Return [X, Y] of the center of cell containing provided text 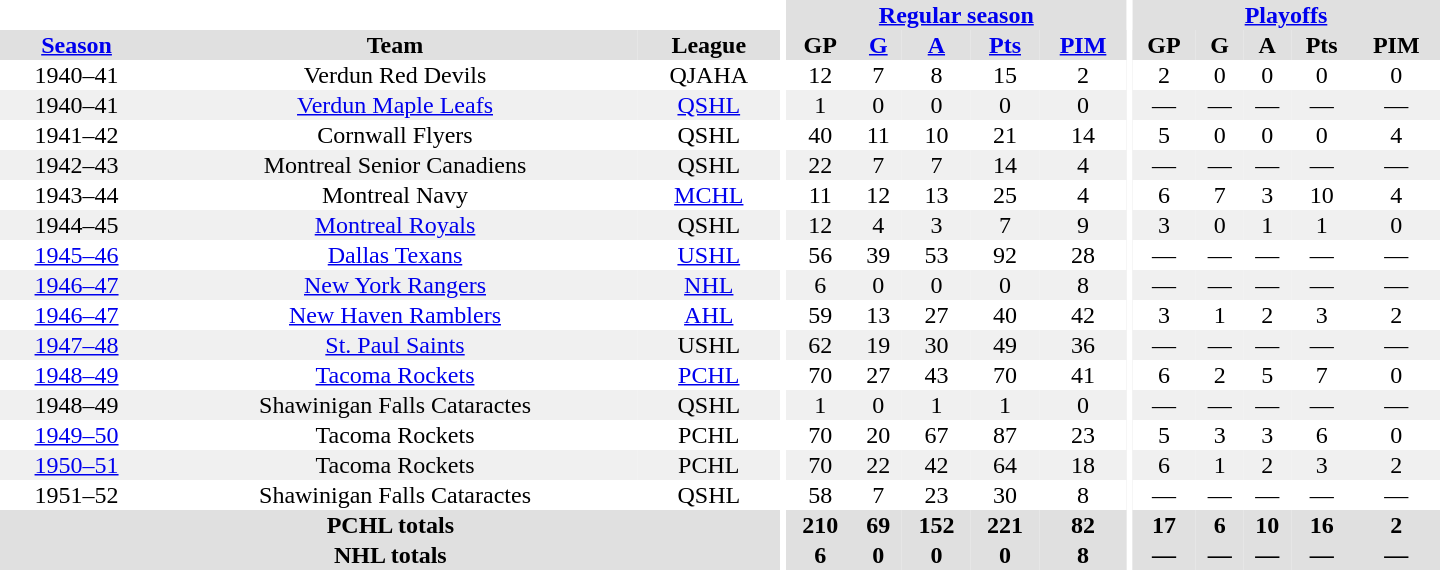
Playoffs [1286, 15]
20 [879, 435]
League [709, 45]
210 [820, 525]
62 [820, 345]
1941–42 [76, 135]
49 [1006, 345]
18 [1082, 465]
221 [1006, 525]
Montreal Senior Canadiens [395, 165]
59 [820, 315]
92 [1006, 255]
Verdun Red Devils [395, 75]
1949–50 [76, 435]
Verdun Maple Leafs [395, 105]
Team [395, 45]
Montreal Royals [395, 225]
Cornwall Flyers [395, 135]
PCHL totals [390, 525]
Regular season [956, 15]
1947–48 [76, 345]
New Haven Ramblers [395, 315]
43 [936, 375]
41 [1082, 375]
1942–43 [76, 165]
QJAHA [709, 75]
19 [879, 345]
64 [1006, 465]
1950–51 [76, 465]
39 [879, 255]
82 [1082, 525]
1943–44 [76, 195]
9 [1082, 225]
NHL totals [390, 555]
New York Rangers [395, 285]
28 [1082, 255]
NHL [709, 285]
36 [1082, 345]
56 [820, 255]
1951–52 [76, 495]
1945–46 [76, 255]
67 [936, 435]
1944–45 [76, 225]
25 [1006, 195]
15 [1006, 75]
Season [76, 45]
152 [936, 525]
Dallas Texans [395, 255]
58 [820, 495]
17 [1164, 525]
69 [879, 525]
87 [1006, 435]
St. Paul Saints [395, 345]
MCHL [709, 195]
53 [936, 255]
16 [1322, 525]
21 [1006, 135]
Montreal Navy [395, 195]
AHL [709, 315]
